Provide the [x, y] coordinate of the cell's center where the given text is located.  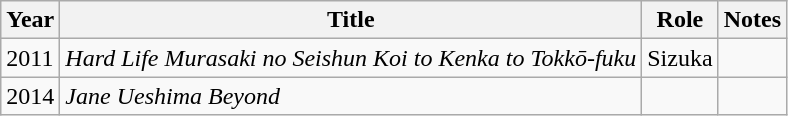
2011 [30, 58]
Year [30, 20]
Jane Ueshima Beyond [351, 96]
2014 [30, 96]
Title [351, 20]
Sizuka [680, 58]
Role [680, 20]
Hard Life Murasaki no Seishun Koi to Kenka to Tokkō-fuku [351, 58]
Notes [752, 20]
